Identify which cell holds the provided text, then report its (X, Y) central coordinate. 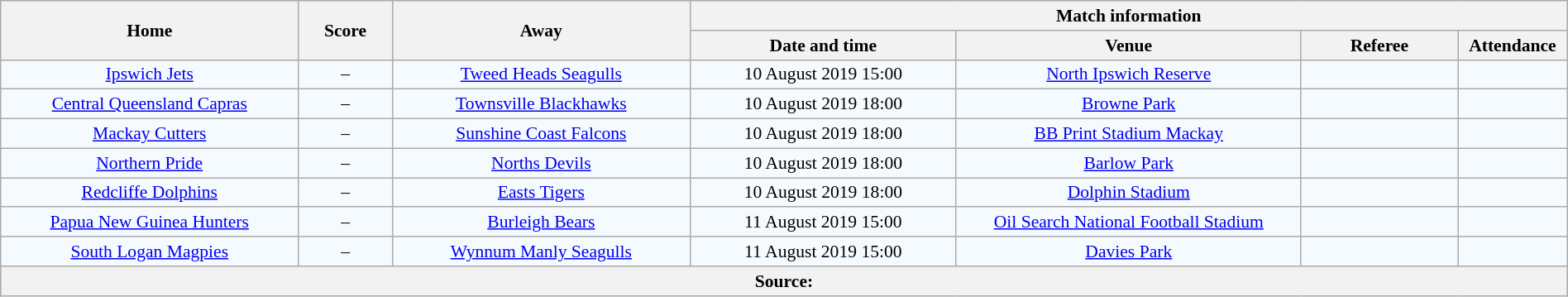
Redcliffe Dolphins (150, 193)
Townsville Blackhawks (541, 104)
Home (150, 30)
Match information (1128, 16)
Papua New Guinea Hunters (150, 223)
Sunshine Coast Falcons (541, 134)
Browne Park (1128, 104)
Barlow Park (1128, 163)
Davies Park (1128, 251)
Tweed Heads Seagulls (541, 74)
North Ipswich Reserve (1128, 74)
Ipswich Jets (150, 74)
Easts Tigers (541, 193)
Venue (1128, 46)
Burleigh Bears (541, 223)
Away (541, 30)
Attendance (1513, 46)
Mackay Cutters (150, 134)
10 August 2019 15:00 (823, 74)
Referee (1379, 46)
Score (346, 30)
Norths Devils (541, 163)
Source: (784, 281)
BB Print Stadium Mackay (1128, 134)
Date and time (823, 46)
Central Queensland Capras (150, 104)
South Logan Magpies (150, 251)
Wynnum Manly Seagulls (541, 251)
Dolphin Stadium (1128, 193)
Oil Search National Football Stadium (1128, 223)
Northern Pride (150, 163)
